Search for the cell housing the specified text and yield its [x, y] center coordinate. 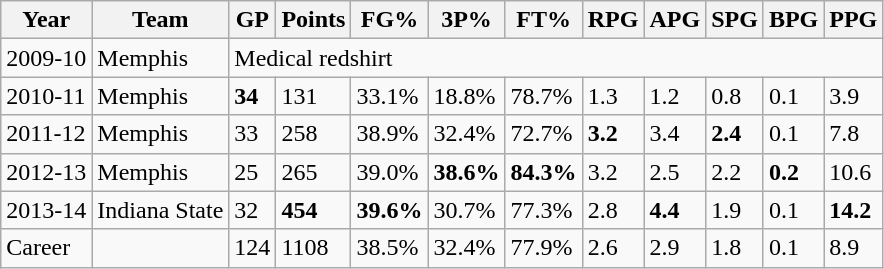
10.6 [854, 172]
14.2 [854, 210]
454 [314, 210]
2.5 [675, 172]
1.3 [613, 96]
34 [252, 96]
7.8 [854, 134]
124 [252, 248]
30.7% [466, 210]
38.9% [390, 134]
2013-14 [46, 210]
Team [160, 20]
FT% [544, 20]
32 [252, 210]
4.4 [675, 210]
Medical redshirt [556, 58]
1.8 [735, 248]
APG [675, 20]
PPG [854, 20]
GP [252, 20]
258 [314, 134]
77.3% [544, 210]
1108 [314, 248]
2.6 [613, 248]
72.7% [544, 134]
8.9 [854, 248]
Indiana State [160, 210]
39.0% [390, 172]
38.6% [466, 172]
Points [314, 20]
SPG [735, 20]
131 [314, 96]
25 [252, 172]
3P% [466, 20]
Career [46, 248]
Year [46, 20]
265 [314, 172]
2.8 [613, 210]
2011-12 [46, 134]
18.8% [466, 96]
3.4 [675, 134]
0.8 [735, 96]
39.6% [390, 210]
FG% [390, 20]
0.2 [793, 172]
1.2 [675, 96]
RPG [613, 20]
2012-13 [46, 172]
78.7% [544, 96]
2.2 [735, 172]
2.9 [675, 248]
84.3% [544, 172]
2.4 [735, 134]
77.9% [544, 248]
33 [252, 134]
38.5% [390, 248]
BPG [793, 20]
2010-11 [46, 96]
2009-10 [46, 58]
33.1% [390, 96]
3.9 [854, 96]
1.9 [735, 210]
